Search for the cell housing the specified text and yield its [X, Y] center coordinate. 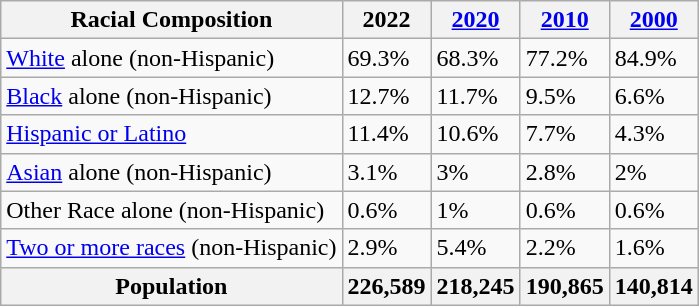
1.6% [654, 248]
218,245 [476, 286]
11.7% [476, 96]
2000 [654, 20]
77.2% [564, 58]
Other Race alone (non-Hispanic) [172, 210]
7.7% [564, 134]
2010 [564, 20]
2020 [476, 20]
Two or more races (non-Hispanic) [172, 248]
3% [476, 172]
Population [172, 286]
2.8% [564, 172]
1% [476, 210]
190,865 [564, 286]
226,589 [386, 286]
9.5% [564, 96]
69.3% [386, 58]
2022 [386, 20]
3.1% [386, 172]
Hispanic or Latino [172, 134]
68.3% [476, 58]
6.6% [654, 96]
Black alone (non-Hispanic) [172, 96]
2.2% [564, 248]
84.9% [654, 58]
5.4% [476, 248]
10.6% [476, 134]
White alone (non-Hispanic) [172, 58]
2.9% [386, 248]
12.7% [386, 96]
140,814 [654, 286]
Asian alone (non-Hispanic) [172, 172]
11.4% [386, 134]
Racial Composition [172, 20]
4.3% [654, 134]
2% [654, 172]
